Detect which cell encompasses the target text, then output its (x, y) center coordinate. 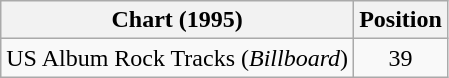
Chart (1995) (178, 20)
39 (401, 58)
US Album Rock Tracks (Billboard) (178, 58)
Position (401, 20)
